For the text-containing cell, return its midpoint in (X, Y) coordinate format. 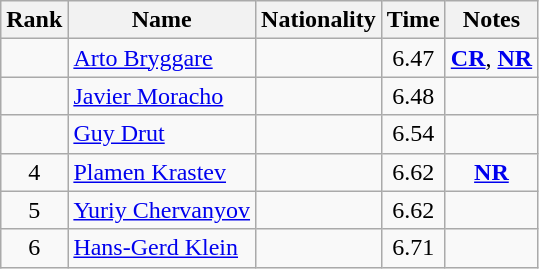
6.54 (413, 134)
Arto Bryggare (162, 58)
Guy Drut (162, 134)
6.71 (413, 248)
4 (34, 172)
6.48 (413, 96)
6.47 (413, 58)
Javier Moracho (162, 96)
Time (413, 20)
Rank (34, 20)
5 (34, 210)
CR, NR (491, 58)
Plamen Krastev (162, 172)
Nationality (319, 20)
6 (34, 248)
Hans-Gerd Klein (162, 248)
Notes (491, 20)
Yuriy Chervanyov (162, 210)
Name (162, 20)
NR (491, 172)
